Return the [x, y] coordinate for the center point of the cell that contains the specified text.  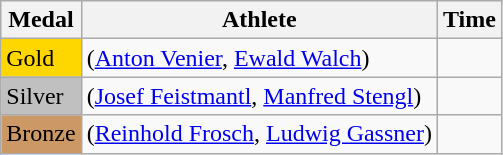
Silver [41, 96]
Medal [41, 20]
Bronze [41, 134]
Gold [41, 58]
(Anton Venier, Ewald Walch) [259, 58]
Time [469, 20]
(Josef Feistmantl, Manfred Stengl) [259, 96]
Athlete [259, 20]
(Reinhold Frosch, Ludwig Gassner) [259, 134]
